Return (X, Y) of the center of cell containing provided text 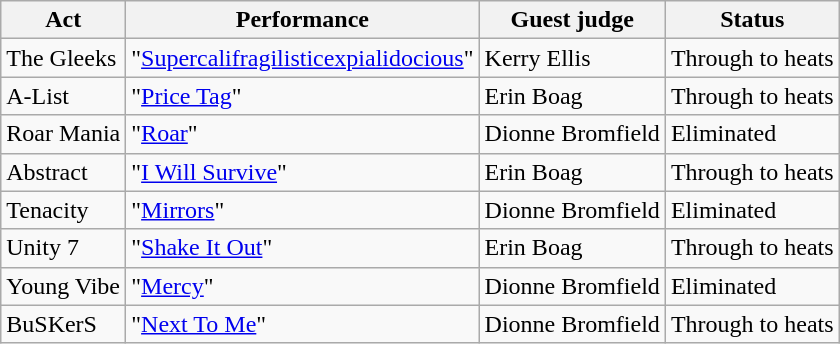
Act (64, 20)
Young Vibe (64, 286)
Guest judge (572, 20)
"Next To Me" (302, 324)
Tenacity (64, 210)
The Gleeks (64, 58)
"Roar" (302, 134)
Performance (302, 20)
Status (752, 20)
BuSKerS (64, 324)
A-List (64, 96)
Unity 7 (64, 248)
"Mercy" (302, 286)
"I Will Survive" (302, 172)
Roar Mania (64, 134)
"Mirrors" (302, 210)
"Price Tag" (302, 96)
Kerry Ellis (572, 58)
"Shake It Out" (302, 248)
Abstract (64, 172)
"Supercalifragilisticexpialidocious" (302, 58)
